Detect which cell encompasses the target text, then output its (X, Y) center coordinate. 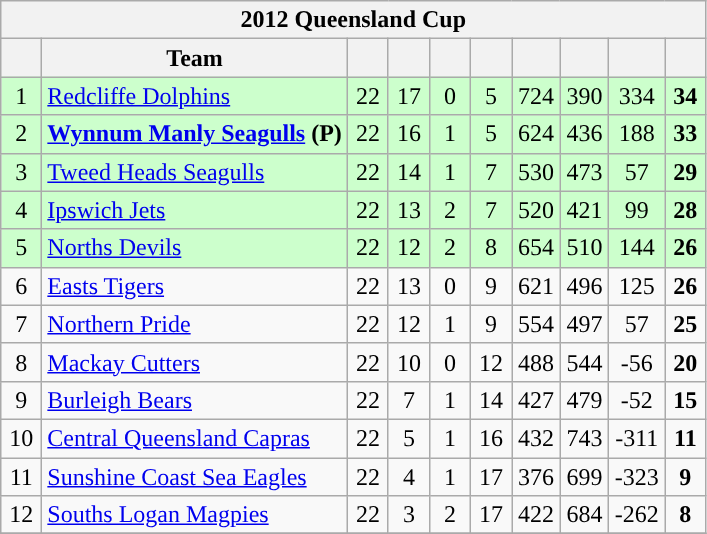
125 (637, 286)
Tweed Heads Seagulls (195, 172)
Easts Tigers (195, 286)
496 (584, 286)
Northern Pride (195, 324)
29 (686, 172)
724 (536, 96)
Redcliffe Dolphins (195, 96)
520 (536, 210)
144 (637, 248)
699 (584, 477)
621 (536, 286)
-56 (637, 362)
Wynnum Manly Seagulls (P) (195, 134)
28 (686, 210)
Norths Devils (195, 248)
432 (536, 438)
390 (584, 96)
334 (637, 96)
25 (686, 324)
Mackay Cutters (195, 362)
15 (686, 400)
-311 (637, 438)
-323 (637, 477)
Central Queensland Capras (195, 438)
624 (536, 134)
Team (195, 58)
99 (637, 210)
-52 (637, 400)
488 (536, 362)
Sunshine Coast Sea Eagles (195, 477)
654 (536, 248)
497 (584, 324)
510 (584, 248)
Burleigh Bears (195, 400)
684 (584, 515)
422 (536, 515)
421 (584, 210)
34 (686, 96)
436 (584, 134)
554 (536, 324)
743 (584, 438)
530 (536, 172)
544 (584, 362)
-262 (637, 515)
473 (584, 172)
6 (22, 286)
188 (637, 134)
376 (536, 477)
427 (536, 400)
Ipswich Jets (195, 210)
33 (686, 134)
2012 Queensland Cup (354, 20)
Souths Logan Magpies (195, 515)
20 (686, 362)
479 (584, 400)
